Detect which cell encompasses the target text, then output its [X, Y] center coordinate. 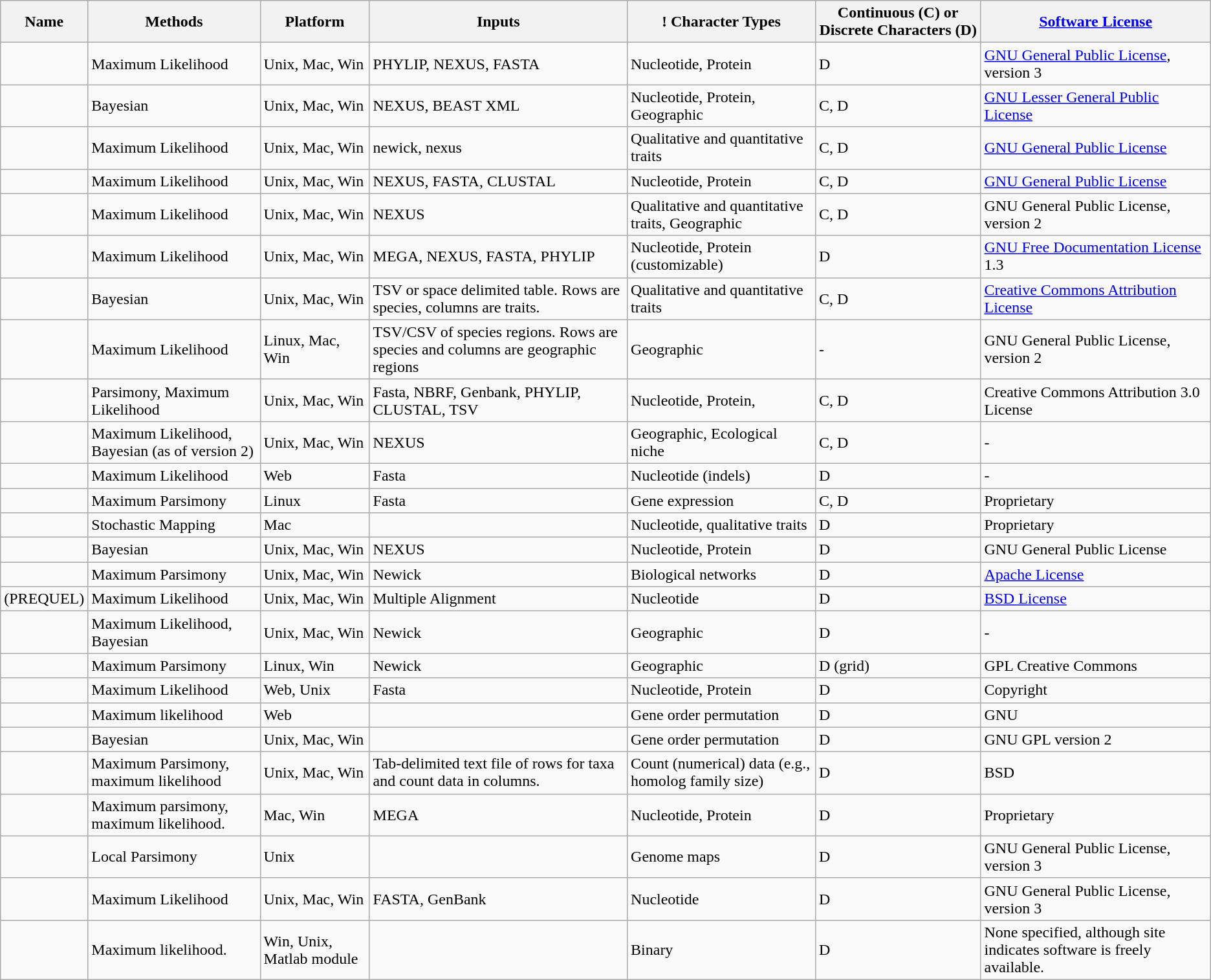
Genome maps [722, 856]
Biological networks [722, 574]
D (grid) [898, 666]
Linux [314, 500]
Multiple Alignment [498, 599]
Inputs [498, 22]
newick, nexus [498, 147]
NEXUS, FASTA, CLUSTAL [498, 181]
Web, Unix [314, 690]
BSD [1096, 772]
Mac [314, 525]
Software License [1096, 22]
None specified, although site indicates software is freely available. [1096, 950]
Nucleotide, Protein, Geographic [722, 106]
NEXUS, BEAST XML [498, 106]
TSV or space delimited table. Rows are species, columns are traits. [498, 299]
TSV/CSV of species regions. Rows are species and columns are geographic regions [498, 349]
Platform [314, 22]
Stochastic Mapping [174, 525]
MEGA, NEXUS, FASTA, PHYLIP [498, 256]
Methods [174, 22]
Gene expression [722, 500]
(PREQUEL) [44, 599]
Creative Commons Attribution License [1096, 299]
! Character Types [722, 22]
MEGA [498, 815]
Linux, Mac, Win [314, 349]
Maximum Likelihood, Bayesian (as of version 2) [174, 442]
Fasta, NBRF, Genbank, PHYLIP, CLUSTAL, TSV [498, 400]
Binary [722, 950]
Count (numerical) data (e.g., homolog family size) [722, 772]
GNU GPL version 2 [1096, 739]
Win, Unix, Matlab module [314, 950]
Mac, Win [314, 815]
GNU Free Documentation License 1.3 [1096, 256]
GNU [1096, 715]
Nucleotide, qualitative traits [722, 525]
Copyright [1096, 690]
Maximum likelihood [174, 715]
Local Parsimony [174, 856]
Maximum Parsimony, maximum likelihood [174, 772]
Nucleotide (indels) [722, 475]
PHYLIP, NEXUS, FASTA [498, 63]
Qualitative and quantitative traits, Geographic [722, 215]
Nucleotide, Protein, [722, 400]
GPL Creative Commons [1096, 666]
Continuous (C) or Discrete Characters (D) [898, 22]
BSD License [1096, 599]
Nucleotide, Protein (customizable) [722, 256]
Maximum likelihood. [174, 950]
Unix [314, 856]
Maximum parsimony, maximum likelihood. [174, 815]
Parsimony, Maximum Likelihood [174, 400]
Tab-delimited text file of rows for taxa and count data in columns. [498, 772]
GNU Lesser General Public License [1096, 106]
Creative Commons Attribution 3.0 License [1096, 400]
Geographic, Ecological niche [722, 442]
Apache License [1096, 574]
Name [44, 22]
Maximum Likelihood, Bayesian [174, 633]
FASTA, GenBank [498, 899]
Linux, Win [314, 666]
